Provide the (x, y) coordinate of the cell's center where the given text is located.  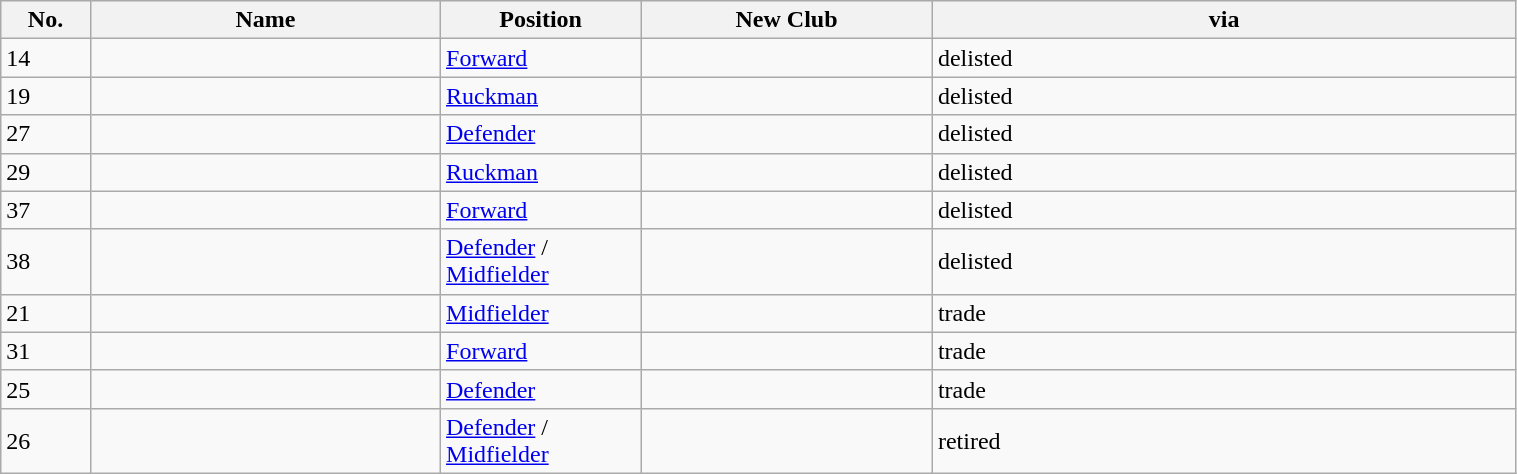
26 (46, 440)
21 (46, 313)
Midfielder (541, 313)
New Club (787, 20)
Position (541, 20)
38 (46, 262)
29 (46, 172)
37 (46, 210)
31 (46, 351)
Name (265, 20)
25 (46, 389)
19 (46, 96)
No. (46, 20)
retired (1224, 440)
27 (46, 134)
via (1224, 20)
14 (46, 58)
